Capture the cell that displays the provided text and extract its (X, Y) central coordinate. 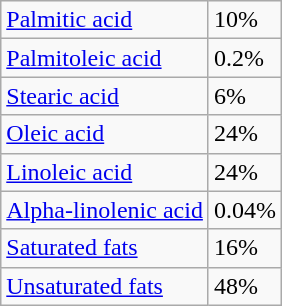
Stearic acid (105, 96)
Palmitic acid (105, 20)
Unsaturated fats (105, 286)
48% (244, 286)
Palmitoleic acid (105, 58)
6% (244, 96)
Linoleic acid (105, 172)
16% (244, 248)
Saturated fats (105, 248)
0.04% (244, 210)
0.2% (244, 58)
Oleic acid (105, 134)
Alpha-linolenic acid (105, 210)
10% (244, 20)
